Provide the (x, y) coordinate of the cell's center where the given text is located.  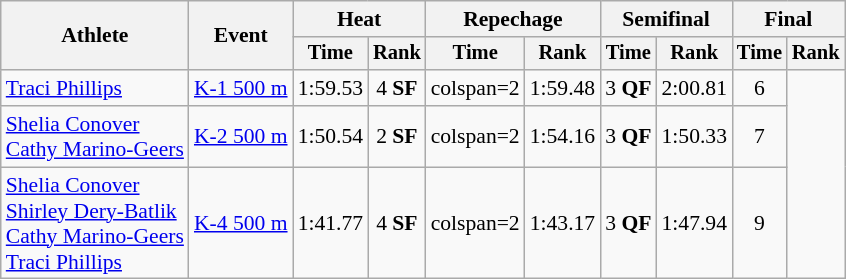
Traci Phillips (95, 88)
1:59.53 (330, 88)
K-2 500 m (241, 136)
1:47.94 (694, 223)
Shelia ConoverShirley Dery-BatlikCathy Marino-GeersTraci Phillips (95, 223)
K-1 500 m (241, 88)
Shelia ConoverCathy Marino-Geers (95, 136)
Semifinal (666, 19)
Repechage (514, 19)
7 (760, 136)
1:59.48 (562, 88)
Event (241, 36)
Heat (360, 19)
Athlete (95, 36)
1:50.33 (694, 136)
1:43.17 (562, 223)
2 SF (397, 136)
K-4 500 m (241, 223)
2:00.81 (694, 88)
Final (788, 19)
1:41.77 (330, 223)
1:50.54 (330, 136)
1:54.16 (562, 136)
6 (760, 88)
9 (760, 223)
